From the cell containing the given text, extract its center point as (x, y) coordinate. 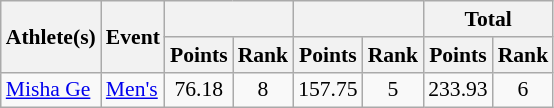
8 (264, 90)
233.93 (458, 90)
Event (133, 36)
76.18 (199, 90)
157.75 (328, 90)
Misha Ge (51, 90)
6 (524, 90)
Men's (133, 90)
Total (488, 19)
Athlete(s) (51, 36)
5 (394, 90)
